Identify which cell holds the provided text, then report its [x, y] central coordinate. 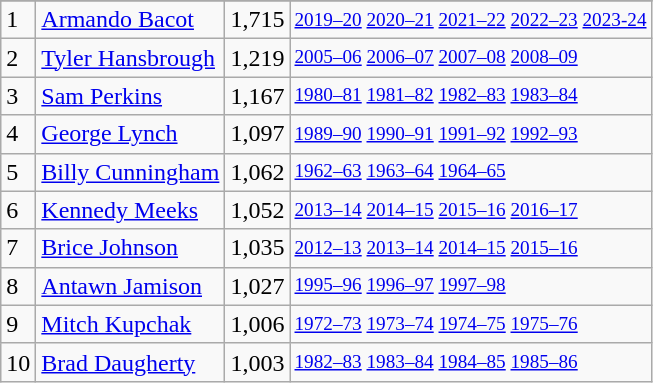
Armando Bacot [130, 20]
2 [18, 58]
Sam Perkins [130, 96]
10 [18, 362]
2019–20 2020–21 2021–22 2022–23 2023-24 [470, 20]
1,027 [258, 286]
2012–13 2013–14 2014–15 2015–16 [470, 248]
1,003 [258, 362]
1995–96 1996–97 1997–98 [470, 286]
1982–83 1983–84 1984–85 1985–86 [470, 362]
Mitch Kupchak [130, 324]
2005–06 2006–07 2007–08 2008–09 [470, 58]
5 [18, 172]
Kennedy Meeks [130, 210]
1972–73 1973–74 1974–75 1975–76 [470, 324]
Tyler Hansbrough [130, 58]
7 [18, 248]
1,035 [258, 248]
Billy Cunningham [130, 172]
6 [18, 210]
1,219 [258, 58]
4 [18, 134]
Antawn Jamison [130, 286]
1,167 [258, 96]
3 [18, 96]
1,062 [258, 172]
1,097 [258, 134]
Brice Johnson [130, 248]
8 [18, 286]
2013–14 2014–15 2015–16 2016–17 [470, 210]
1989–90 1990–91 1991–92 1992–93 [470, 134]
1,052 [258, 210]
1 [18, 20]
9 [18, 324]
George Lynch [130, 134]
Brad Daugherty [130, 362]
1962–63 1963–64 1964–65 [470, 172]
1,715 [258, 20]
1,006 [258, 324]
1980–81 1981–82 1982–83 1983–84 [470, 96]
